Detect which cell encompasses the target text, then output its (X, Y) center coordinate. 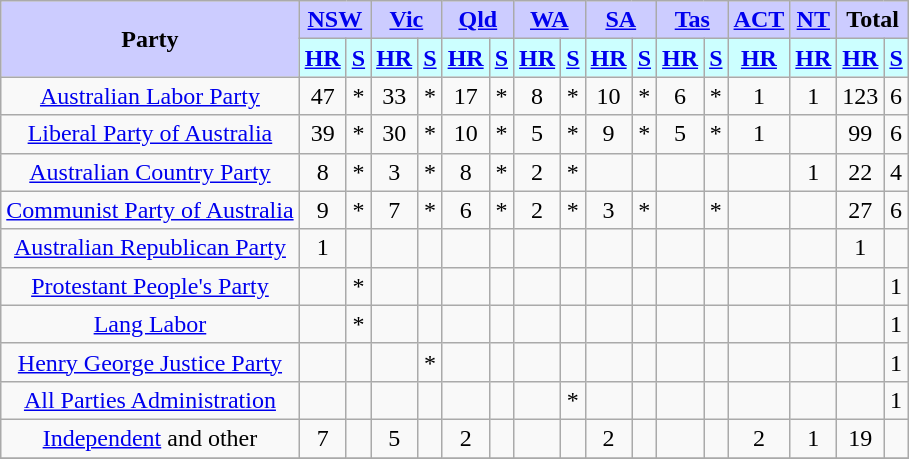
Protestant People's Party (150, 286)
WA (550, 20)
39 (322, 134)
27 (860, 210)
Independent and other (150, 438)
SA (620, 20)
Party (150, 39)
Communist Party of Australia (150, 210)
17 (466, 96)
33 (394, 96)
Tas (692, 20)
Henry George Justice Party (150, 362)
30 (394, 134)
ACT (759, 20)
99 (860, 134)
Lang Labor (150, 324)
4 (896, 172)
22 (860, 172)
Australian Country Party (150, 172)
47 (322, 96)
123 (860, 96)
All Parties Administration (150, 400)
NSW (334, 20)
Vic (406, 20)
Australian Republican Party (150, 248)
Liberal Party of Australia (150, 134)
Total (872, 20)
Australian Labor Party (150, 96)
19 (860, 438)
NT (814, 20)
Qld (478, 20)
